Search for the cell housing the specified text and yield its (x, y) center coordinate. 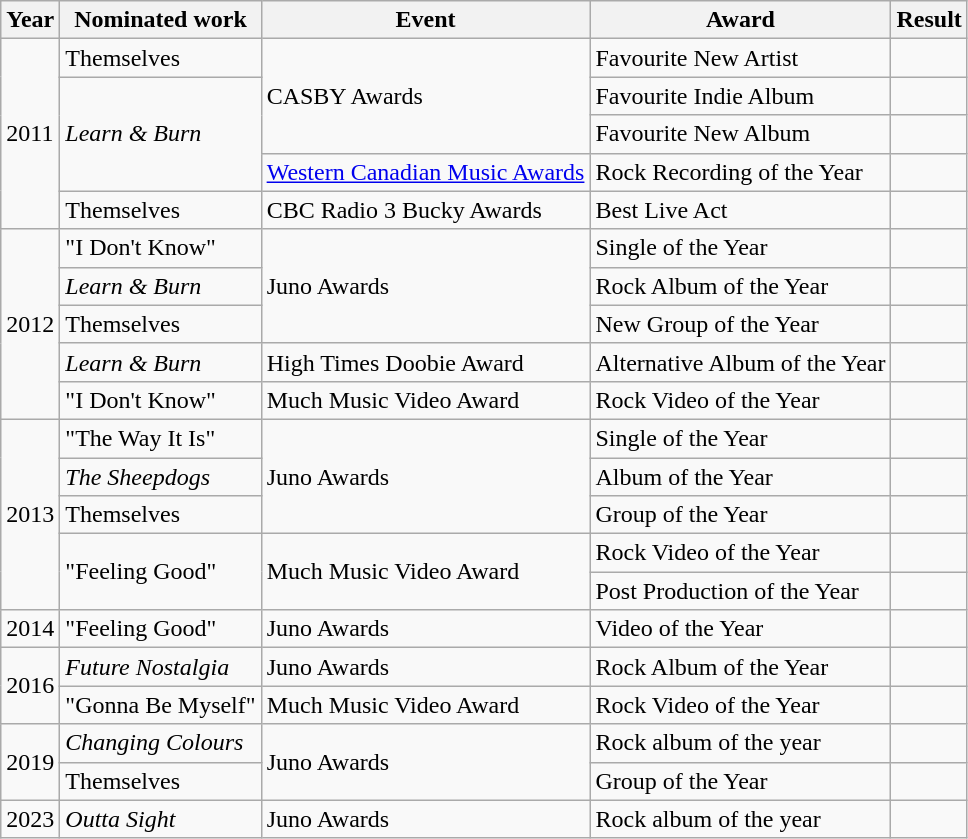
"Gonna Be Myself" (160, 705)
Changing Colours (160, 743)
CBC Radio 3 Bucky Awards (426, 210)
CASBY Awards (426, 96)
Future Nostalgia (160, 667)
Result (929, 20)
Favourite New Album (740, 134)
Western Canadian Music Awards (426, 172)
Post Production of the Year (740, 591)
Favourite New Artist (740, 58)
Event (426, 20)
High Times Doobie Award (426, 362)
2013 (30, 514)
Nominated work (160, 20)
2012 (30, 324)
Year (30, 20)
2011 (30, 134)
Best Live Act (740, 210)
2023 (30, 819)
2014 (30, 629)
New Group of the Year (740, 324)
Rock Recording of the Year (740, 172)
Outta Sight (160, 819)
2016 (30, 686)
2019 (30, 762)
"The Way It Is" (160, 438)
Alternative Album of the Year (740, 362)
The Sheepdogs (160, 477)
Award (740, 20)
Video of the Year (740, 629)
Album of the Year (740, 477)
Favourite Indie Album (740, 96)
